Find where the given text appears and provide that cell's center as (X, Y) coordinate. 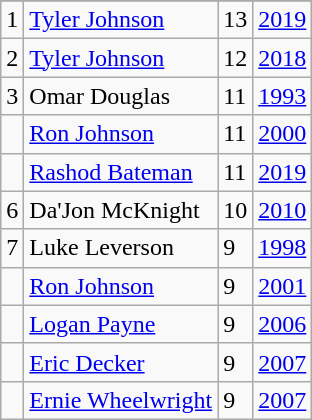
Rashod Bateman (121, 172)
Luke Leverson (121, 248)
3 (12, 96)
1993 (282, 96)
Logan Payne (121, 324)
10 (236, 210)
Da'Jon McKnight (121, 210)
Omar Douglas (121, 96)
2006 (282, 324)
Ernie Wheelwright (121, 400)
1998 (282, 248)
1 (12, 20)
2018 (282, 58)
Eric Decker (121, 362)
13 (236, 20)
2010 (282, 210)
12 (236, 58)
6 (12, 210)
2001 (282, 286)
2000 (282, 134)
7 (12, 248)
2 (12, 58)
